Return the (X, Y) coordinate for the center point of the cell that contains the specified text.  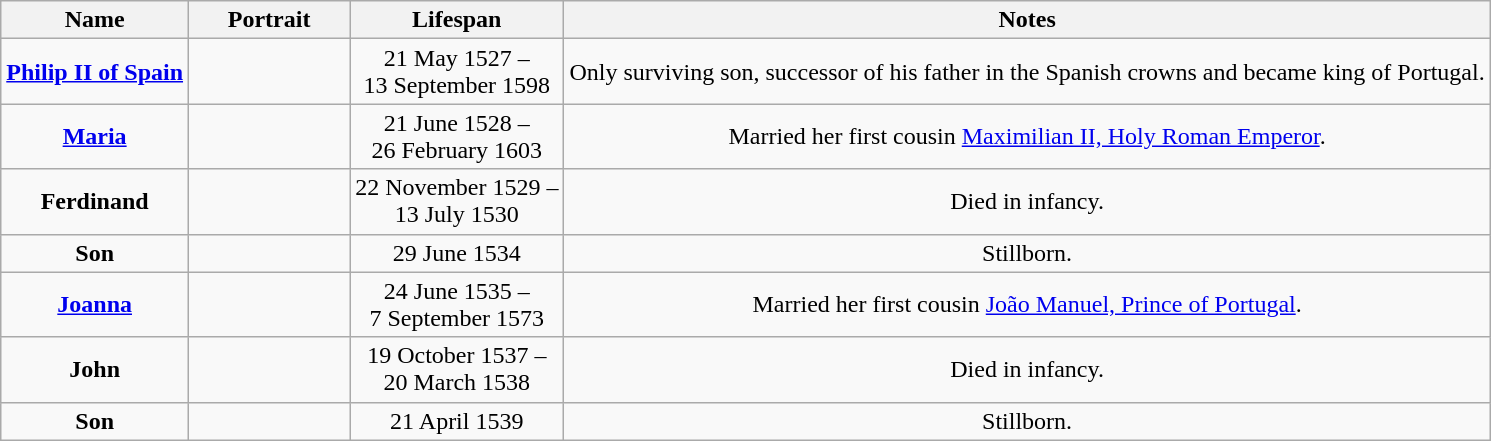
21 May 1527 – 13 September 1598 (457, 72)
Married her first cousin Maximilian II, Holy Roman Emperor. (1027, 136)
Maria (95, 136)
24 June 1535 –7 September 1573 (457, 304)
Ferdinand (95, 202)
Joanna (95, 304)
21 June 1528 –26 February 1603 (457, 136)
29 June 1534 (457, 253)
Portrait (270, 20)
Married her first cousin João Manuel, Prince of Portugal. (1027, 304)
21 April 1539 (457, 421)
19 October 1537 – 20 March 1538 (457, 370)
Philip II of Spain (95, 72)
John (95, 370)
Name (95, 20)
Lifespan (457, 20)
Notes (1027, 20)
Only surviving son, successor of his father in the Spanish crowns and became king of Portugal. (1027, 72)
22 November 1529 – 13 July 1530 (457, 202)
